Identify which cell holds the provided text, then report its [X, Y] central coordinate. 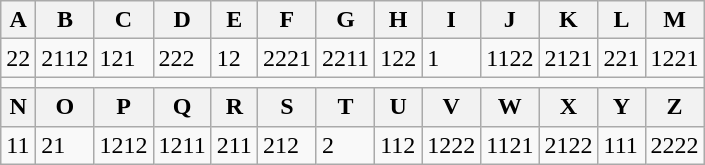
1222 [452, 145]
2222 [674, 145]
K [568, 20]
T [345, 107]
12 [234, 58]
122 [398, 58]
1212 [124, 145]
2221 [286, 58]
I [452, 20]
1211 [182, 145]
Z [674, 107]
1122 [510, 58]
2121 [568, 58]
222 [182, 58]
121 [124, 58]
1221 [674, 58]
211 [234, 145]
212 [286, 145]
Y [622, 107]
E [234, 20]
F [286, 20]
221 [622, 58]
O [65, 107]
J [510, 20]
L [622, 20]
22 [18, 58]
V [452, 107]
M [674, 20]
G [345, 20]
D [182, 20]
S [286, 107]
2122 [568, 145]
N [18, 107]
112 [398, 145]
C [124, 20]
Q [182, 107]
U [398, 107]
H [398, 20]
W [510, 107]
1 [452, 58]
2112 [65, 58]
2211 [345, 58]
11 [18, 145]
111 [622, 145]
A [18, 20]
X [568, 107]
21 [65, 145]
2 [345, 145]
B [65, 20]
R [234, 107]
P [124, 107]
1121 [510, 145]
